For the text-containing cell, return its midpoint in [x, y] coordinate format. 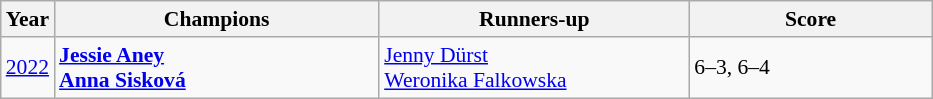
Jenny Dürst Weronika Falkowska [534, 68]
Runners-up [534, 19]
Year [28, 19]
2022 [28, 68]
Champions [216, 19]
Jessie Aney Anna Sisková [216, 68]
6–3, 6–4 [810, 68]
Score [810, 19]
